For the text-containing cell, return its midpoint in [X, Y] coordinate format. 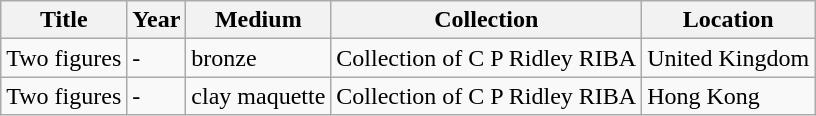
Collection [486, 20]
Hong Kong [728, 96]
United Kingdom [728, 58]
Title [64, 20]
clay maquette [258, 96]
Year [156, 20]
Medium [258, 20]
bronze [258, 58]
Location [728, 20]
